Determine the [x, y] coordinate at the center of the cell enclosing the given text.  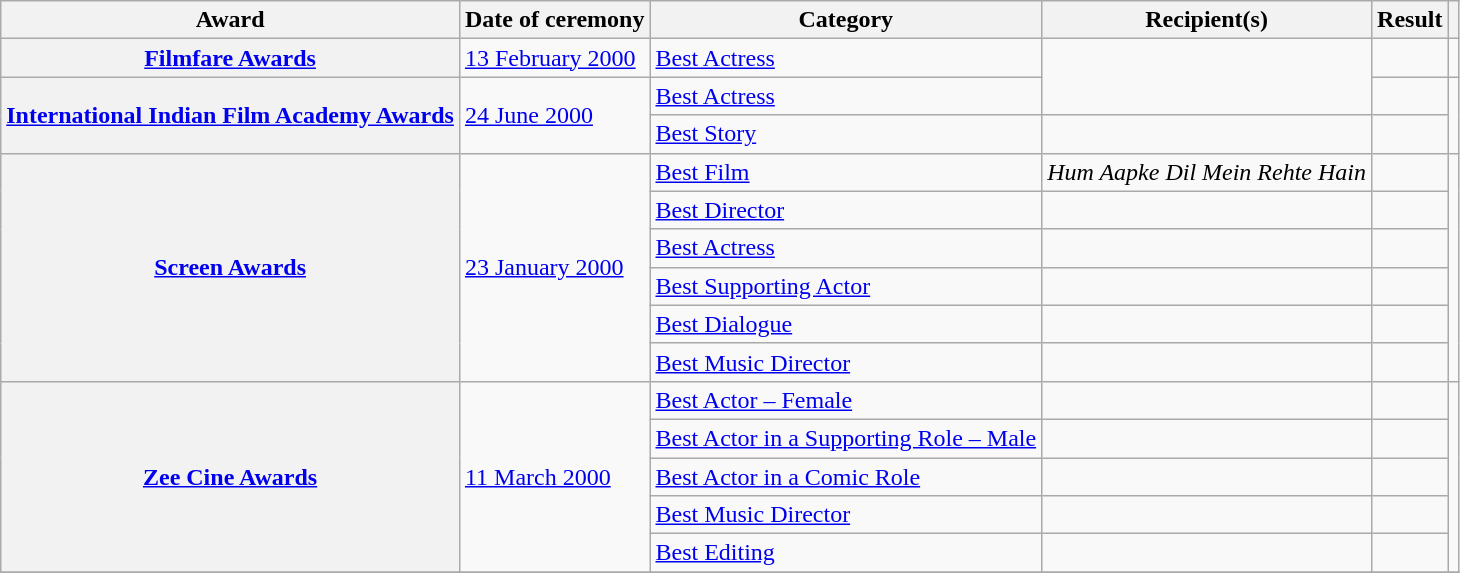
Filmfare Awards [230, 58]
Best Actor – Female [846, 400]
24 June 2000 [554, 115]
Result [1410, 20]
Screen Awards [230, 267]
23 January 2000 [554, 267]
Best Dialogue [846, 324]
Zee Cine Awards [230, 476]
International Indian Film Academy Awards [230, 115]
Best Film [846, 172]
Category [846, 20]
Best Supporting Actor [846, 286]
Best Director [846, 210]
Hum Aapke Dil Mein Rehte Hain [1207, 172]
Best Editing [846, 553]
13 February 2000 [554, 58]
Date of ceremony [554, 20]
Best Story [846, 134]
Best Actor in a Comic Role [846, 477]
Best Actor in a Supporting Role – Male [846, 438]
Award [230, 20]
11 March 2000 [554, 476]
Recipient(s) [1207, 20]
